Identify which cell holds the provided text, then report its [X, Y] central coordinate. 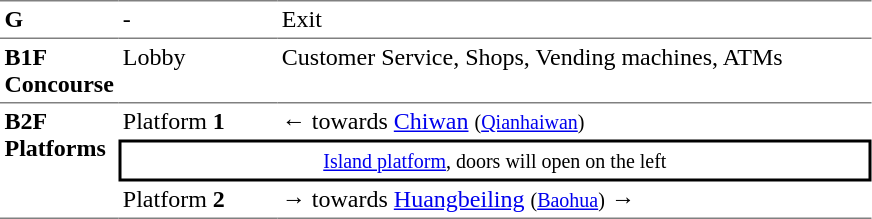
Lobby [198, 71]
Island platform, doors will open on the left [494, 161]
- [198, 19]
Platform 1 [198, 122]
B1FConcourse [59, 71]
Customer Service, Shops, Vending machines, ATMs [574, 71]
← towards Chiwan (Qianhaiwan) [574, 122]
Exit [574, 19]
G [59, 19]
